Output the (X, Y) coordinate of the center of the cell containing the given text.  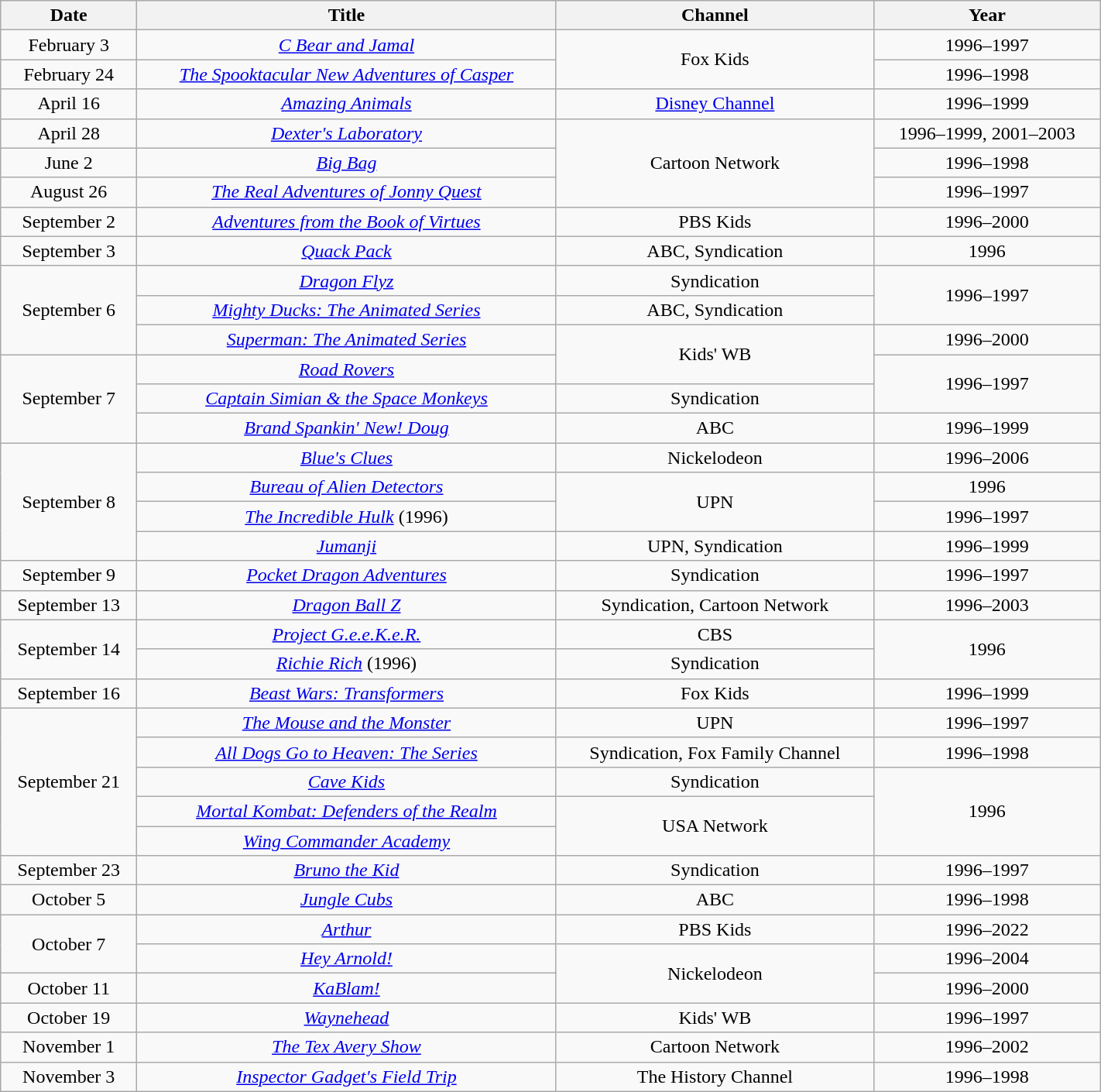
Pocket Dragon Adventures (347, 575)
Captain Simian & the Space Monkeys (347, 399)
September 6 (69, 310)
September 16 (69, 693)
Jumanji (347, 546)
Mortal Kombat: Defenders of the Realm (347, 811)
All Dogs Go to Heaven: The Series (347, 752)
1996–2002 (986, 1047)
June 2 (69, 163)
September 13 (69, 605)
Wing Commander Academy (347, 840)
Title (347, 15)
September 3 (69, 251)
September 9 (69, 575)
Road Rovers (347, 369)
Brand Spankin' New! Doug (347, 428)
1996–2004 (986, 959)
Bureau of Alien Detectors (347, 487)
The History Channel (715, 1077)
Quack Pack (347, 251)
CBS (715, 634)
September 8 (69, 502)
Adventures from the Book of Virtues (347, 221)
Arthur (347, 929)
October 5 (69, 900)
April 16 (69, 104)
Channel (715, 15)
Richie Rich (1996) (347, 664)
Project G.e.e.K.e.R. (347, 634)
The Mouse and the Monster (347, 723)
The Incredible Hulk (1996) (347, 517)
February 24 (69, 74)
Year (986, 15)
The Real Adventures of Jonny Quest (347, 192)
Syndication, Fox Family Channel (715, 752)
April 28 (69, 133)
Disney Channel (715, 104)
Bruno the Kid (347, 871)
September 23 (69, 871)
November 3 (69, 1077)
Mighty Ducks: The Animated Series (347, 310)
Inspector Gadget's Field Trip (347, 1077)
Beast Wars: Transformers (347, 693)
Jungle Cubs (347, 900)
Cave Kids (347, 781)
October 11 (69, 988)
October 7 (69, 944)
1996–2022 (986, 929)
September 21 (69, 781)
Dragon Flyz (347, 280)
Dragon Ball Z (347, 605)
November 1 (69, 1047)
Amazing Animals (347, 104)
August 26 (69, 192)
1996–1999, 2001–2003 (986, 133)
February 3 (69, 45)
The Tex Avery Show (347, 1047)
USA Network (715, 826)
September 7 (69, 399)
Big Bag (347, 163)
Dexter's Laboratory (347, 133)
Date (69, 15)
September 2 (69, 221)
1996–2006 (986, 458)
Syndication, Cartoon Network (715, 605)
KaBlam! (347, 988)
1996–2003 (986, 605)
UPN, Syndication (715, 546)
The Spooktacular New Adventures of Casper (347, 74)
Waynehead (347, 1018)
C Bear and Jamal (347, 45)
Hey Arnold! (347, 959)
September 14 (69, 649)
Superman: The Animated Series (347, 339)
Blue's Clues (347, 458)
October 19 (69, 1018)
